Capture the cell that displays the provided text and extract its (X, Y) central coordinate. 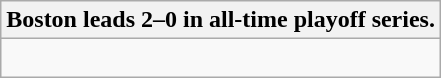
Boston leads 2–0 in all-time playoff series. (221, 20)
